Find where the given text appears and provide that cell's center as [x, y] coordinate. 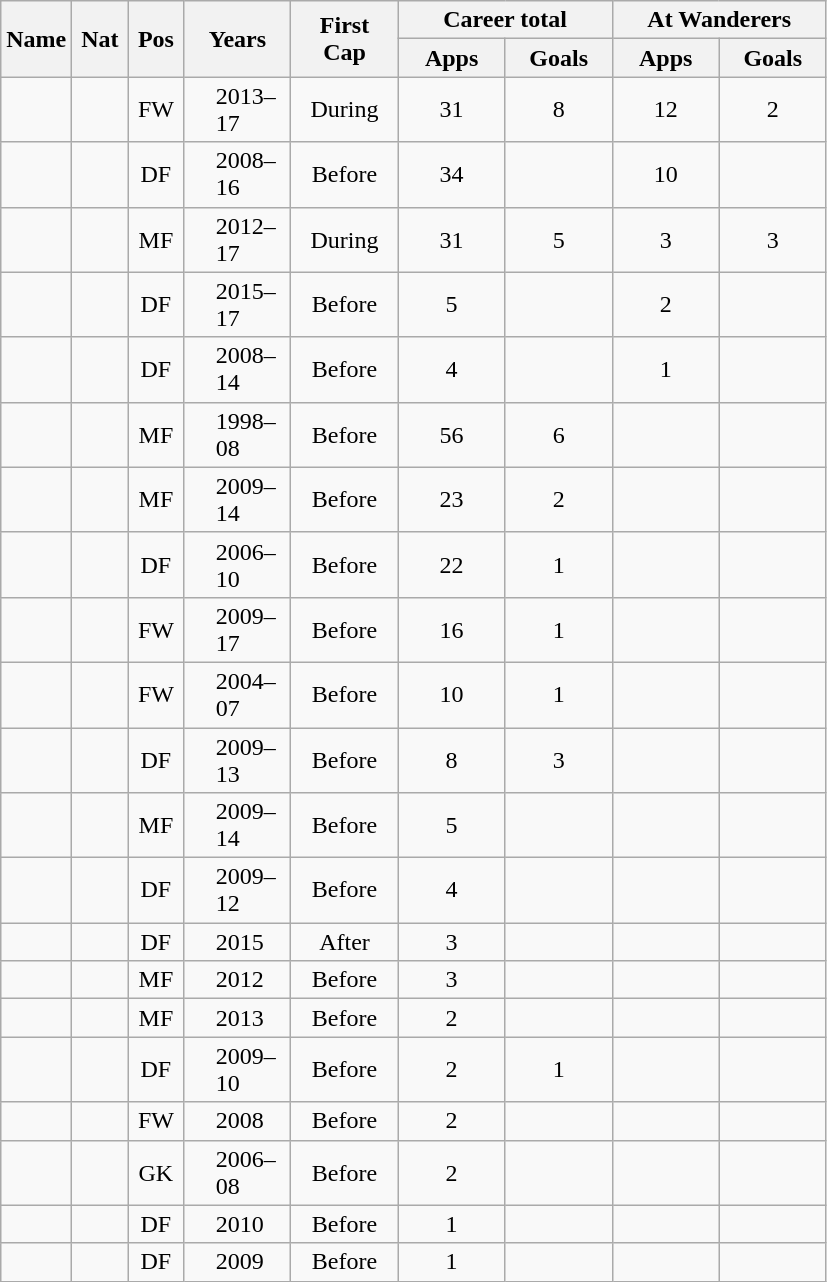
At Wanderers [719, 20]
2008–16 [238, 174]
22 [452, 564]
2004–07 [238, 694]
2015–17 [238, 304]
2009–17 [238, 630]
Name [36, 39]
2013 [238, 1018]
16 [452, 630]
2012 [238, 980]
2006–08 [238, 1172]
2009–13 [238, 760]
2006–10 [238, 564]
23 [452, 500]
First Cap [344, 39]
2012–17 [238, 240]
2009–12 [238, 890]
Career total [505, 20]
2015 [238, 942]
After [344, 942]
Nat [100, 39]
GK [156, 1172]
Pos [156, 39]
34 [452, 174]
56 [452, 434]
2008 [238, 1121]
2010 [238, 1224]
Years [238, 39]
2009 [238, 1262]
12 [666, 110]
2013–17 [238, 110]
2008–14 [238, 370]
6 [558, 434]
1998–08 [238, 434]
2009–10 [238, 1070]
